For the text-containing cell, return its midpoint in [X, Y] coordinate format. 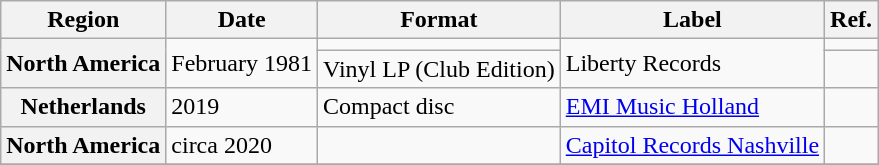
Vinyl LP (Club Edition) [438, 69]
Ref. [852, 20]
Label [692, 20]
Compact disc [438, 107]
Netherlands [84, 107]
Date [242, 20]
circa 2020 [242, 145]
Format [438, 20]
2019 [242, 107]
Capitol Records Nashville [692, 145]
February 1981 [242, 64]
Region [84, 20]
Liberty Records [692, 64]
EMI Music Holland [692, 107]
